Capture the cell that displays the provided text and extract its (x, y) central coordinate. 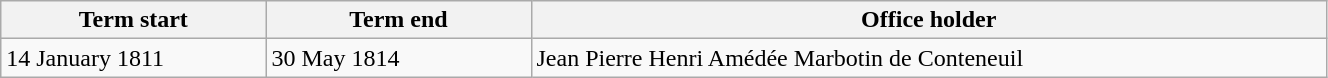
Jean Pierre Henri Amédée Marbotin de Conteneuil (928, 58)
Term start (134, 20)
Term end (398, 20)
30 May 1814 (398, 58)
Office holder (928, 20)
14 January 1811 (134, 58)
